Scan for the cell matching the given text and deliver its [X, Y] coordinate at center. 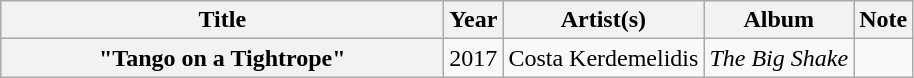
Album [779, 20]
Year [474, 20]
"Tango on a Tightrope" [222, 58]
The Big Shake [779, 58]
Note [884, 20]
2017 [474, 58]
Artist(s) [604, 20]
Costa Kerdemelidis [604, 58]
Title [222, 20]
